Find where the given text appears and provide that cell's center as [x, y] coordinate. 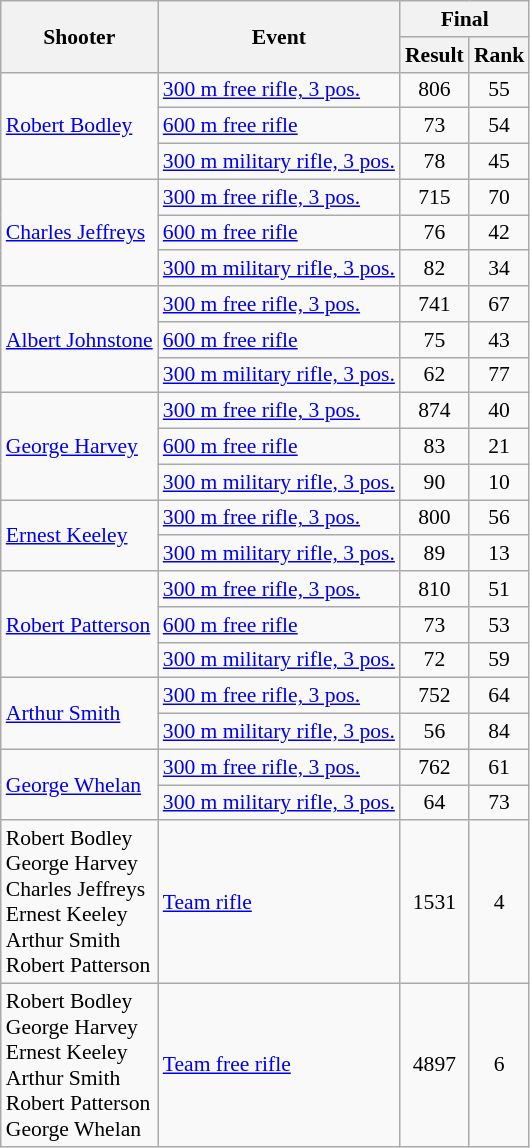
84 [500, 732]
Team free rifle [279, 1066]
Result [434, 55]
Robert Bodley George Harvey Charles Jeffreys Ernest Keeley Arthur Smith Robert Patterson [80, 902]
13 [500, 554]
89 [434, 554]
Rank [500, 55]
76 [434, 233]
Robert Bodley George Harvey Ernest Keeley Arthur Smith Robert Patterson George Whelan [80, 1066]
741 [434, 304]
4897 [434, 1066]
62 [434, 375]
715 [434, 197]
Arthur Smith [80, 714]
10 [500, 482]
Ernest Keeley [80, 536]
800 [434, 518]
45 [500, 162]
Event [279, 36]
42 [500, 233]
4 [500, 902]
Robert Patterson [80, 624]
54 [500, 126]
40 [500, 411]
762 [434, 767]
Albert Johnstone [80, 340]
810 [434, 589]
Shooter [80, 36]
82 [434, 269]
72 [434, 660]
90 [434, 482]
53 [500, 625]
67 [500, 304]
43 [500, 340]
1531 [434, 902]
59 [500, 660]
34 [500, 269]
61 [500, 767]
21 [500, 447]
75 [434, 340]
George Whelan [80, 784]
70 [500, 197]
George Harvey [80, 446]
83 [434, 447]
Charles Jeffreys [80, 232]
752 [434, 696]
51 [500, 589]
Final [464, 19]
77 [500, 375]
Team rifle [279, 902]
55 [500, 90]
806 [434, 90]
6 [500, 1066]
78 [434, 162]
Robert Bodley [80, 126]
874 [434, 411]
